From the cell containing the given text, extract its center point as (x, y) coordinate. 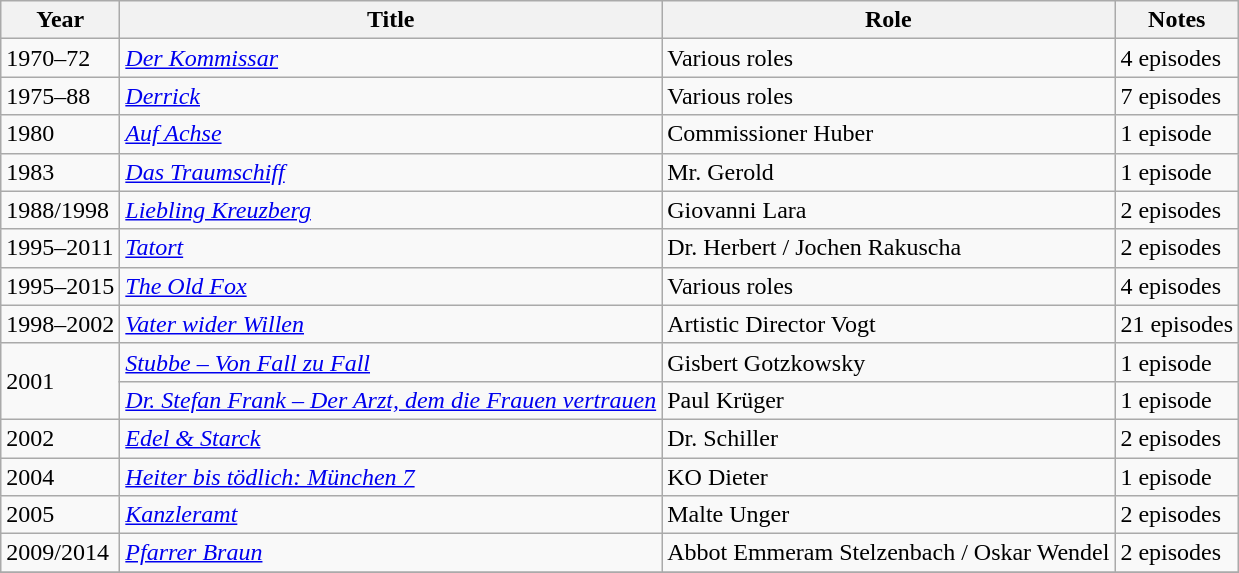
Giovanni Lara (888, 210)
Gisbert Gotzkowsky (888, 362)
Title (391, 20)
2004 (60, 477)
Role (888, 20)
Derrick (391, 96)
The Old Fox (391, 286)
1988/1998 (60, 210)
Liebling Kreuzberg (391, 210)
1980 (60, 134)
Paul Krüger (888, 400)
Notes (1177, 20)
Stubbe – Von Fall zu Fall (391, 362)
2009/2014 (60, 553)
21 episodes (1177, 324)
Tatort (391, 248)
Dr. Stefan Frank – Der Arzt, dem die Frauen vertrauen (391, 400)
Das Traumschiff (391, 172)
Kanzleramt (391, 515)
Vater wider Willen (391, 324)
1983 (60, 172)
1995–2015 (60, 286)
Mr. Gerold (888, 172)
Der Kommissar (391, 58)
Dr. Herbert / Jochen Rakuscha (888, 248)
7 episodes (1177, 96)
2001 (60, 381)
Abbot Emmeram Stelzenbach / Oskar Wendel (888, 553)
2005 (60, 515)
1970–72 (60, 58)
2002 (60, 438)
Commissioner Huber (888, 134)
Auf Achse (391, 134)
Edel & Starck (391, 438)
1998–2002 (60, 324)
Dr. Schiller (888, 438)
1995–2011 (60, 248)
Year (60, 20)
Heiter bis tödlich: München 7 (391, 477)
Pfarrer Braun (391, 553)
1975–88 (60, 96)
Artistic Director Vogt (888, 324)
Malte Unger (888, 515)
KO Dieter (888, 477)
